Output the (X, Y) coordinate of the center of the cell containing the given text.  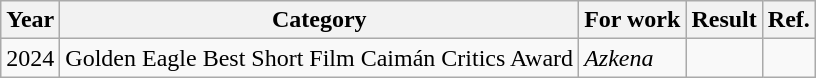
2024 (30, 58)
Ref. (788, 20)
For work (632, 20)
Azkena (632, 58)
Result (724, 20)
Golden Eagle Best Short Film Caimán Critics Award (320, 58)
Category (320, 20)
Year (30, 20)
